Pinpoint the cell where the given text exists, returning its [X, Y] midpoint coordinate. 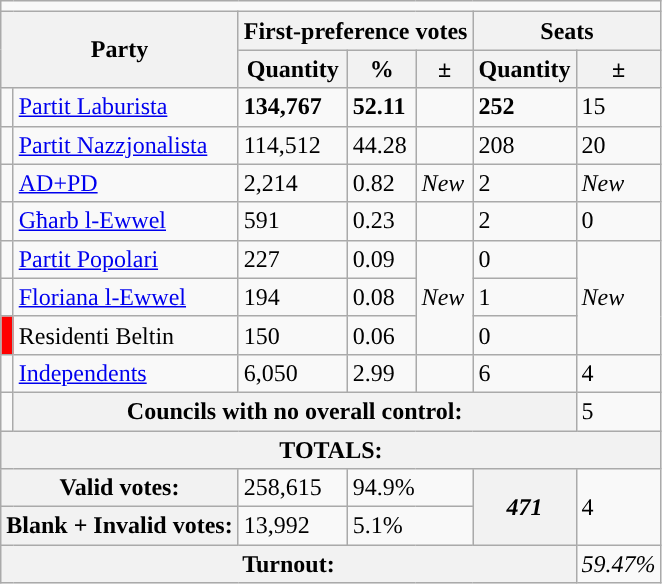
2,214 [292, 183]
20 [618, 145]
0.23 [382, 221]
0.09 [382, 259]
Valid votes: [120, 488]
15 [618, 107]
52.11 [382, 107]
0.08 [382, 297]
252 [524, 107]
Party [120, 50]
1 [524, 297]
Partit Popolari [126, 259]
% [382, 69]
5.1% [410, 526]
114,512 [292, 145]
Partit Laburista [126, 107]
471 [524, 507]
Blank + Invalid votes: [120, 526]
TOTALS: [331, 449]
Partit Nazzjonalista [126, 145]
6,050 [292, 373]
94.9% [410, 488]
Residenti Beltin [126, 335]
258,615 [292, 488]
First-preference votes [356, 31]
Turnout: [288, 564]
134,767 [292, 107]
6 [524, 373]
13,992 [292, 526]
227 [292, 259]
591 [292, 221]
59.47% [618, 564]
44.28 [382, 145]
0.06 [382, 335]
Floriana l-Ewwel [126, 297]
AD+PD [126, 183]
Seats [567, 31]
208 [524, 145]
Councils with no overall control: [294, 411]
2.99 [382, 373]
0.82 [382, 183]
5 [618, 411]
150 [292, 335]
194 [292, 297]
Independents [126, 373]
Għarb l-Ewwel [126, 221]
